From the cell containing the given text, extract its center point as [x, y] coordinate. 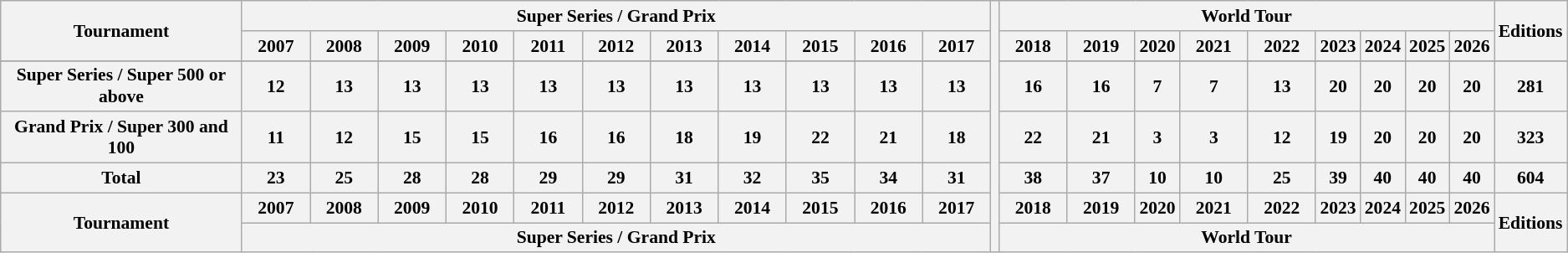
Total [121, 178]
38 [1034, 178]
39 [1338, 178]
35 [820, 178]
32 [753, 178]
Grand Prix / Super 300 and 100 [121, 137]
Super Series / Super 500 or above [121, 85]
323 [1530, 137]
34 [888, 178]
281 [1530, 85]
604 [1530, 178]
37 [1101, 178]
11 [276, 137]
23 [276, 178]
